From the cell containing the given text, extract its center point as [X, Y] coordinate. 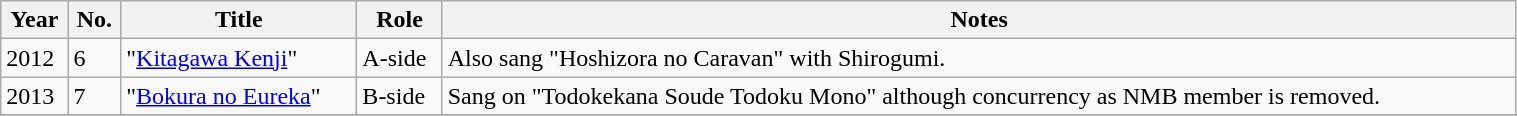
Year [34, 20]
Sang on "Todokekana Soude Todoku Mono" although concurrency as NMB member is removed. [979, 96]
B-side [400, 96]
A-side [400, 58]
Role [400, 20]
2012 [34, 58]
Also sang "Hoshizora no Caravan" with Shirogumi. [979, 58]
Title [239, 20]
7 [94, 96]
6 [94, 58]
No. [94, 20]
"Bokura no Eureka" [239, 96]
Notes [979, 20]
2013 [34, 96]
"Kitagawa Kenji" [239, 58]
